Extract the (x, y) coordinate from the center of the cell holding the provided text.  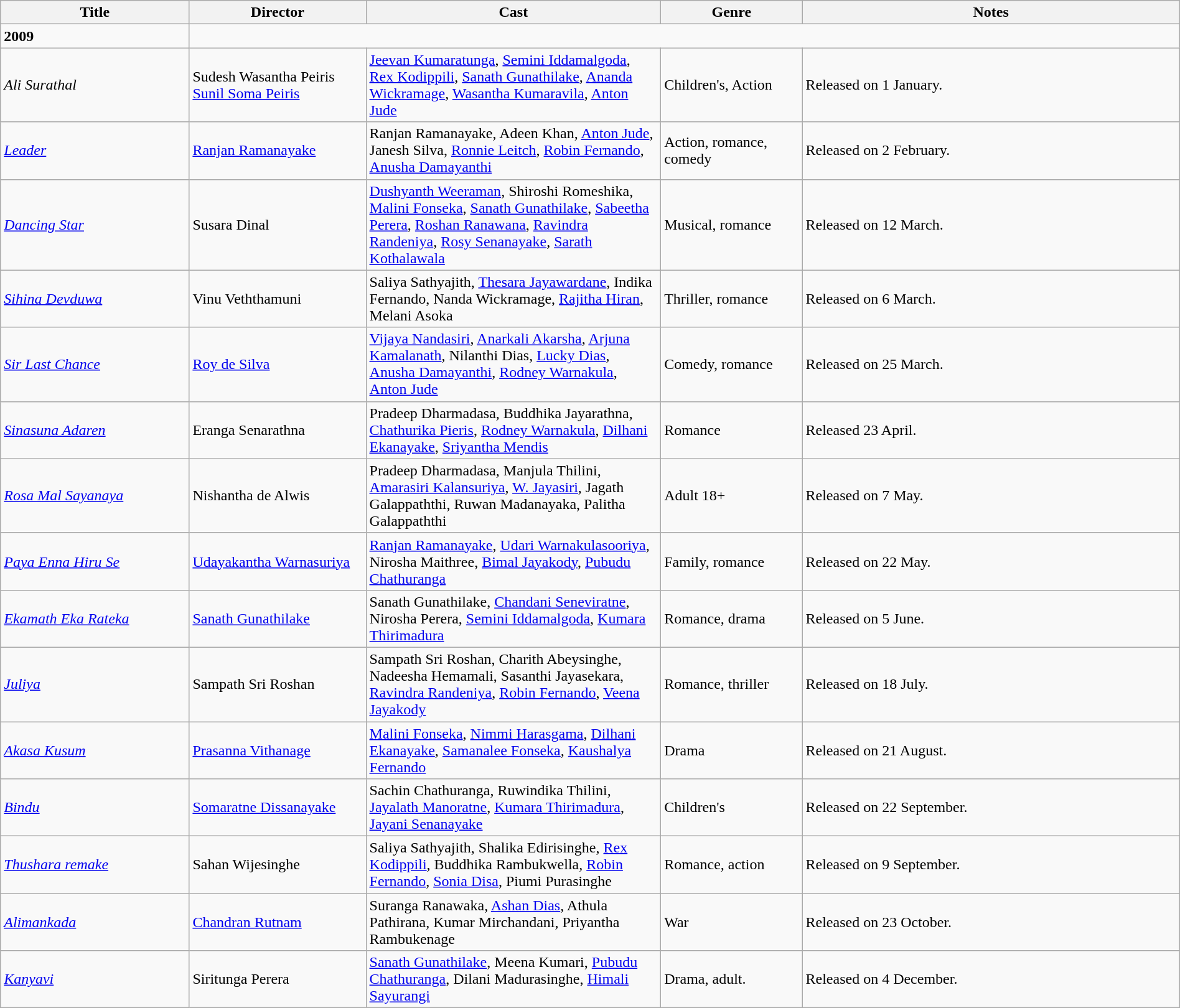
Chandran Rutnam (278, 922)
Susara Dinal (278, 225)
Notes (991, 12)
Comedy, romance (732, 365)
Saliya Sathyajith, Thesara Jayawardane, Indika Fernando, Nanda Wickramage, Rajitha Hiran, Melani Asoka (513, 299)
Released on 22 May. (991, 561)
Sachin Chathuranga, Ruwindika Thilini, Jayalath Manoratne, Kumara Thirimadura, Jayani Senanayake (513, 808)
Dancing Star (95, 225)
Musical, romance (732, 225)
Sampath Sri Roshan (278, 684)
Released on 6 March. (991, 299)
Sampath Sri Roshan, Charith Abeysinghe, Nadeesha Hemamali, Sasanthi Jayasekara, Ravindra Randeniya, Robin Fernando, Veena Jayakody (513, 684)
Eranga Senarathna (278, 430)
Released on 22 September. (991, 808)
Romance (732, 430)
Pradeep Dharmadasa, Manjula Thilini, Amarasiri Kalansuriya, W. Jayasiri, Jagath Galappaththi, Ruwan Madanayaka, Palitha Galappaththi (513, 495)
Nishantha de Alwis (278, 495)
Title (95, 12)
Vinu Veththamuni (278, 299)
Released on 1 January. (991, 85)
Prasanna Vithanage (278, 750)
Released on 2 February. (991, 151)
Rosa Mal Sayanaya (95, 495)
Children's (732, 808)
Action, romance, comedy (732, 151)
Vijaya Nandasiri, Anarkali Akarsha, Arjuna Kamalanath, Nilanthi Dias, Lucky Dias, Anusha Damayanthi, Rodney Warnakula, Anton Jude (513, 365)
Roy de Silva (278, 365)
Drama, adult. (732, 979)
Released on 18 July. (991, 684)
Sihina Devduwa (95, 299)
Jeevan Kumaratunga, Semini Iddamalgoda, Rex Kodippili, Sanath Gunathilake, Ananda Wickramage, Wasantha Kumaravila, Anton Jude (513, 85)
Ali Surathal (95, 85)
Director (278, 12)
Sanath Gunathilake, Chandani Seneviratne, Nirosha Perera, Semini Iddamalgoda, Kumara Thirimadura (513, 618)
Sir Last Chance (95, 365)
Sanath Gunathilake (278, 618)
War (732, 922)
Sanath Gunathilake, Meena Kumari, Pubudu Chathuranga, Dilani Madurasinghe, Himali Sayurangi (513, 979)
Suranga Ranawaka, Ashan Dias, Athula Pathirana, Kumar Mirchandani, Priyantha Rambukenage (513, 922)
2009 (95, 36)
Sudesh Wasantha Peiris Sunil Soma Peiris (278, 85)
Saliya Sathyajith, Shalika Edirisinghe, Rex Kodippili, Buddhika Rambukwella, Robin Fernando, Sonia Disa, Piumi Purasinghe (513, 865)
Released on 21 August. (991, 750)
Released on 12 March. (991, 225)
Kanyavi (95, 979)
Released on 23 October. (991, 922)
Children's, Action (732, 85)
Romance, action (732, 865)
Bindu (95, 808)
Ranjan Ramanayake, Udari Warnakulasooriya, Nirosha Maithree, Bimal Jayakody, Pubudu Chathuranga (513, 561)
Released 23 April. (991, 430)
Romance, drama (732, 618)
Cast (513, 12)
Romance, thriller (732, 684)
Malini Fonseka, Nimmi Harasgama, Dilhani Ekanayake, Samanalee Fonseka, Kaushalya Fernando (513, 750)
Adult 18+ (732, 495)
Ranjan Ramanayake (278, 151)
Thushara remake (95, 865)
Sinasuna Adaren (95, 430)
Paya Enna Hiru Se (95, 561)
Sahan Wijesinghe (278, 865)
Thriller, romance (732, 299)
Ekamath Eka Rateka (95, 618)
Released on 4 December. (991, 979)
Genre (732, 12)
Released on 5 June. (991, 618)
Released on 25 March. (991, 365)
Leader (95, 151)
Released on 9 September. (991, 865)
Drama (732, 750)
Udayakantha Warnasuriya (278, 561)
Pradeep Dharmadasa, Buddhika Jayarathna, Chathurika Pieris, Rodney Warnakula, Dilhani Ekanayake, Sriyantha Mendis (513, 430)
Released on 7 May. (991, 495)
Somaratne Dissanayake (278, 808)
Akasa Kusum (95, 750)
Siritunga Perera (278, 979)
Juliya (95, 684)
Family, romance (732, 561)
Ranjan Ramanayake, Adeen Khan, Anton Jude, Janesh Silva, Ronnie Leitch, Robin Fernando, Anusha Damayanthi (513, 151)
Alimankada (95, 922)
